Return the (x, y) coordinate for the center point of the cell that contains the specified text.  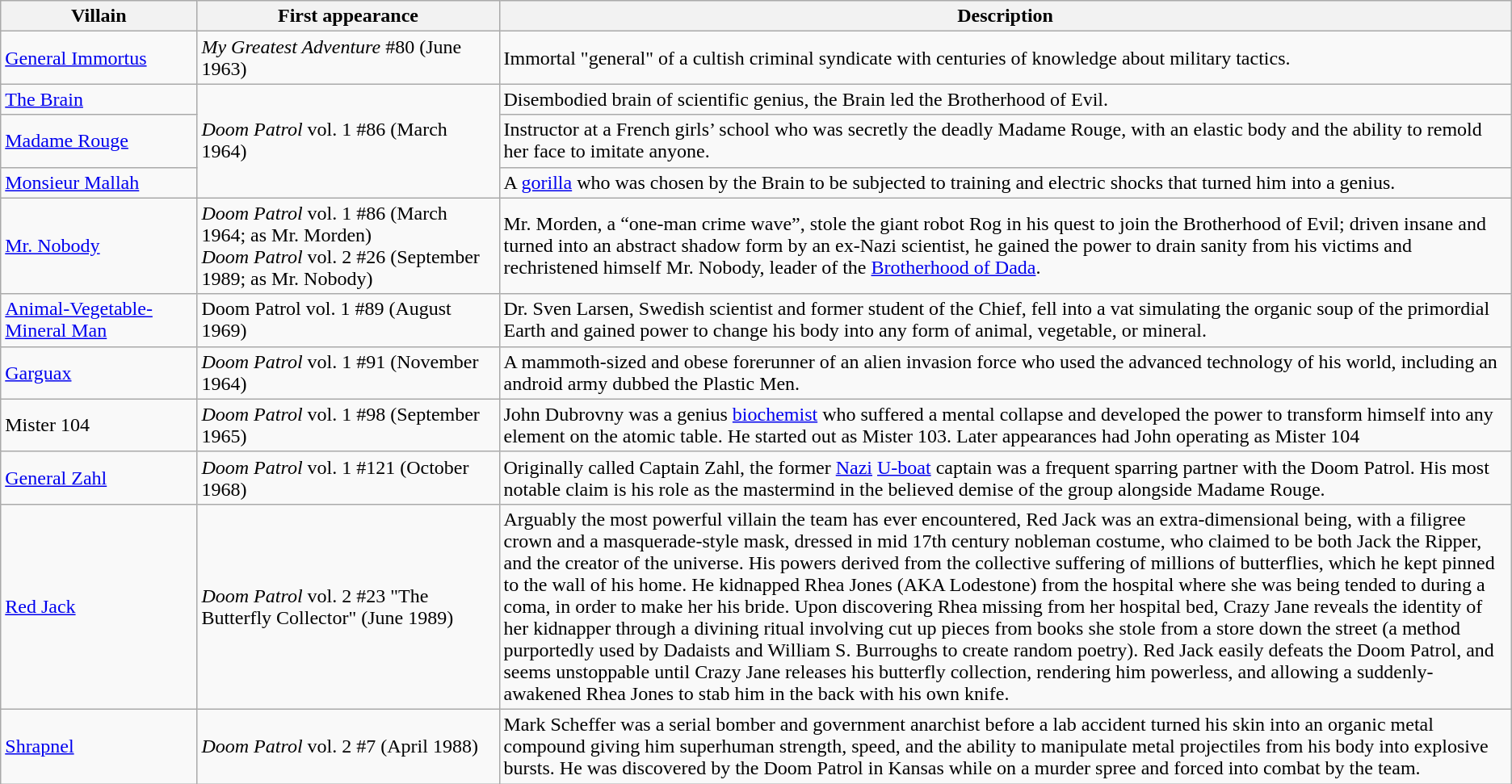
Description (1005, 16)
Immortal "general" of a cultish criminal syndicate with centuries of knowledge about military tactics. (1005, 58)
Red Jack (99, 606)
Monsieur Mallah (99, 182)
Animal-Vegetable-Mineral Man (99, 320)
Doom Patrol vol. 1 #98 (September 1965) (348, 425)
Madame Rouge (99, 140)
The Brain (99, 99)
Doom Patrol vol. 2 #7 (April 1988) (348, 746)
Doom Patrol vol. 1 #91 (November 1964) (348, 373)
A gorilla who was chosen by the Brain to be subjected to training and electric shocks that turned him into a genius. (1005, 182)
General Zahl (99, 478)
First appearance (348, 16)
Villain (99, 16)
Doom Patrol vol. 1 #89 (August 1969) (348, 320)
Doom Patrol vol. 1 #86 (March 1964; as Mr. Morden)Doom Patrol vol. 2 #26 (September 1989; as Mr. Nobody) (348, 245)
Garguax (99, 373)
Doom Patrol vol. 2 #23 "The Butterfly Collector" (June 1989) (348, 606)
Doom Patrol vol. 1 #86 (March 1964) (348, 140)
General Immortus (99, 58)
Disembodied brain of scientific genius, the Brain led the Brotherhood of Evil. (1005, 99)
Shrapnel (99, 746)
My Greatest Adventure #80 (June 1963) (348, 58)
Mr. Nobody (99, 245)
Mister 104 (99, 425)
Doom Patrol vol. 1 #121 (October 1968) (348, 478)
